Locate the cell with the specified text and output its (x, y) center coordinate. 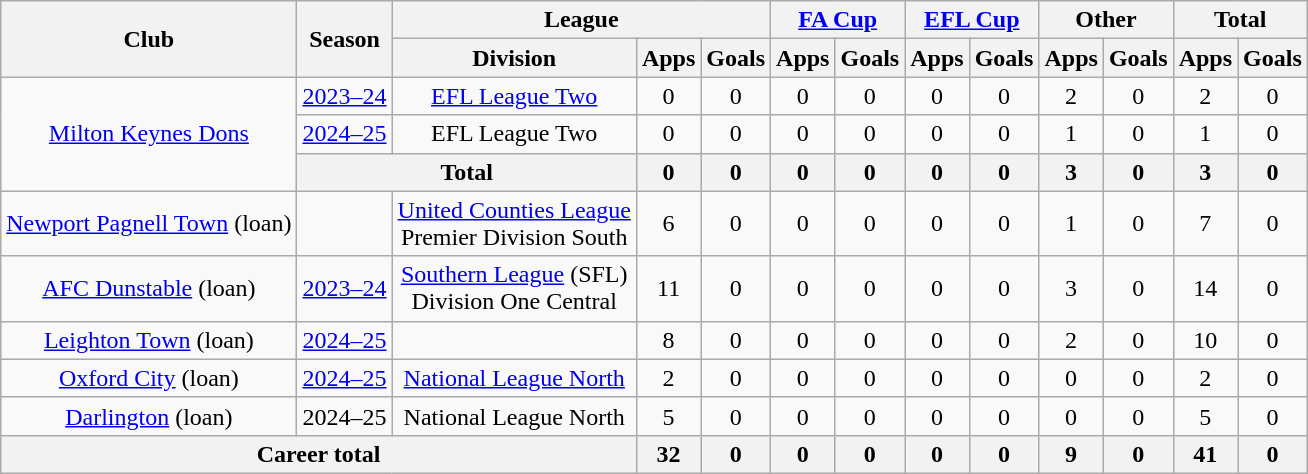
Milton Keynes Dons (149, 134)
EFL Cup (972, 20)
Division (514, 58)
7 (1205, 224)
United Counties LeaguePremier Division South (514, 224)
FA Cup (838, 20)
6 (668, 224)
Leighton Town (loan) (149, 340)
8 (668, 340)
AFC Dunstable (loan) (149, 288)
Southern League (SFL)Division One Central (514, 288)
Season (344, 39)
9 (1071, 454)
Darlington (loan) (149, 416)
Career total (319, 454)
32 (668, 454)
11 (668, 288)
League (582, 20)
41 (1205, 454)
Newport Pagnell Town (loan) (149, 224)
Club (149, 39)
14 (1205, 288)
Oxford City (loan) (149, 378)
Other (1106, 20)
10 (1205, 340)
